Identify which cell holds the provided text, then report its (X, Y) central coordinate. 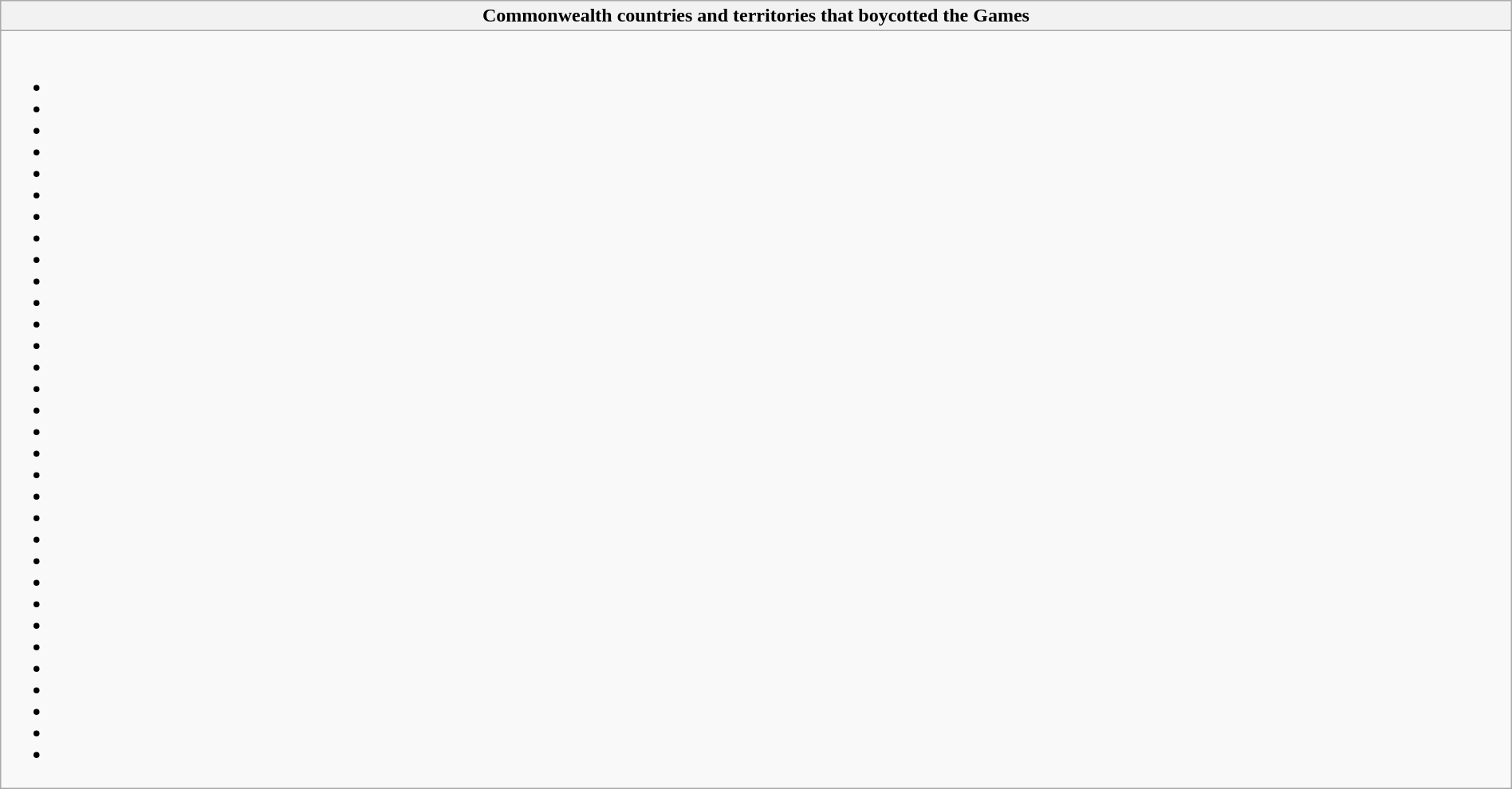
Commonwealth countries and territories that boycotted the Games (756, 16)
